Locate the cell with the specified text and output its (X, Y) center coordinate. 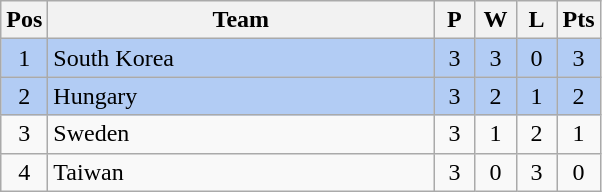
W (496, 20)
Taiwan (241, 172)
Hungary (241, 96)
Sweden (241, 134)
P (454, 20)
Team (241, 20)
4 (24, 172)
Pos (24, 20)
South Korea (241, 58)
L (536, 20)
Pts (578, 20)
